Output the (x, y) coordinate of the center of the cell containing the given text.  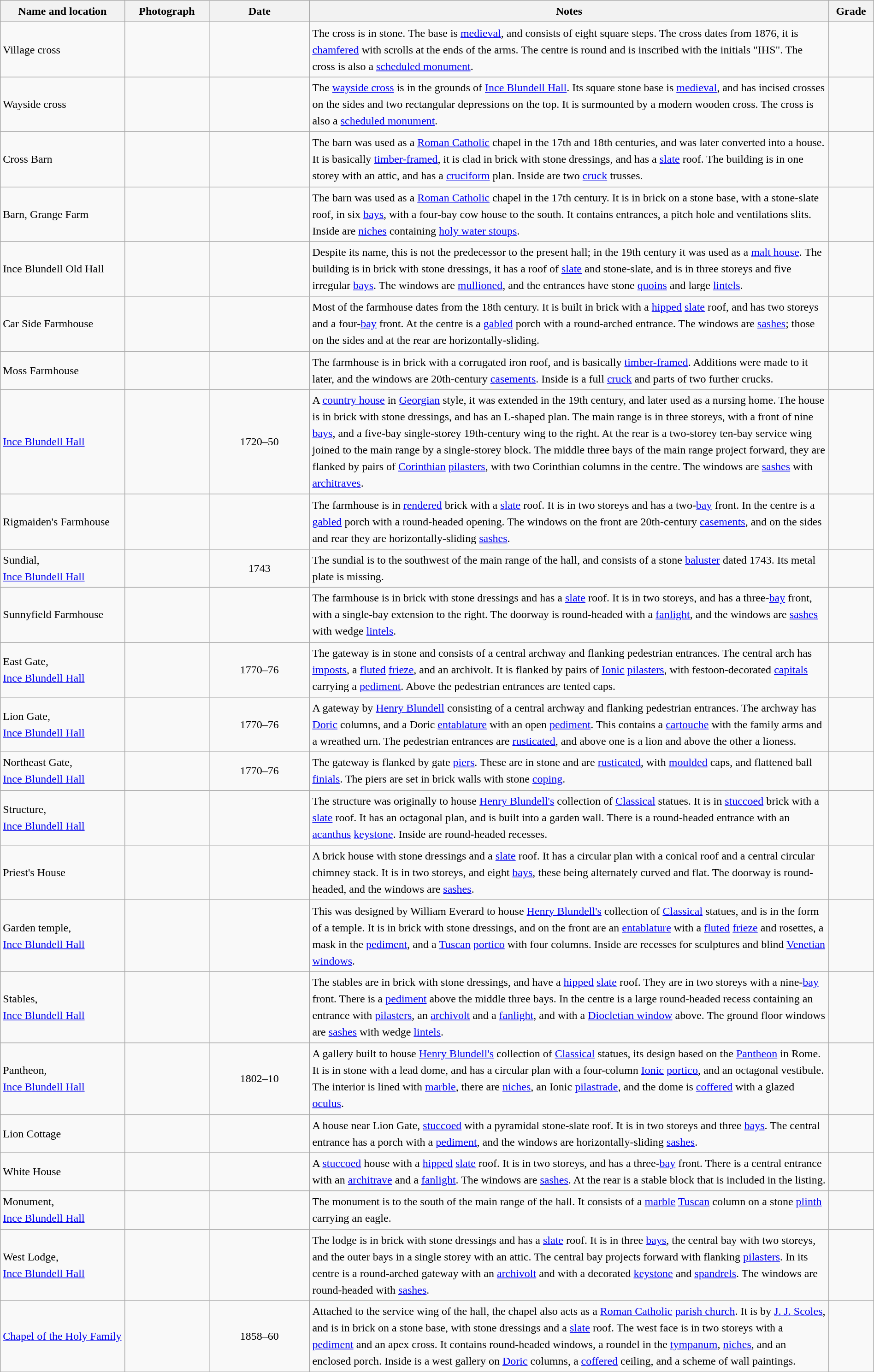
Northeast Gate,Ince Blundell Hall (63, 771)
Stables,Ince Blundell Hall (63, 1007)
1743 (260, 568)
Barn, Grange Farm (63, 214)
Moss Farmhouse (63, 371)
Date (260, 11)
Sundial,Ince Blundell Hall (63, 568)
Sunnyfield Farmhouse (63, 615)
Lion Gate,Ince Blundell Hall (63, 724)
Chapel of the Holy Family (63, 1337)
Photograph (167, 11)
1858–60 (260, 1337)
West Lodge,Ince Blundell Hall (63, 1265)
The monument is to the south of the main range of the hall. It consists of a marble Tuscan column on a stone plinth carrying an eagle. (569, 1210)
Wayside cross (63, 104)
Cross Barn (63, 159)
Priest's House (63, 873)
Ince Blundell Hall (63, 442)
Lion Cottage (63, 1134)
Ince Blundell Old Hall (63, 269)
1802–10 (260, 1078)
Structure,Ince Blundell Hall (63, 818)
White House (63, 1172)
Village cross (63, 50)
Car Side Farmhouse (63, 324)
Name and location (63, 11)
East Gate,Ince Blundell Hall (63, 670)
Monument,Ince Blundell Hall (63, 1210)
Grade (851, 11)
Pantheon,Ince Blundell Hall (63, 1078)
1720–50 (260, 442)
Rigmaiden's Farmhouse (63, 522)
Notes (569, 11)
Garden temple,Ince Blundell Hall (63, 936)
The sundial is to the southwest of the main range of the hall, and consists of a stone baluster dated 1743. Its metal plate is missing. (569, 568)
